Locate the cell with the specified text and output its (X, Y) center coordinate. 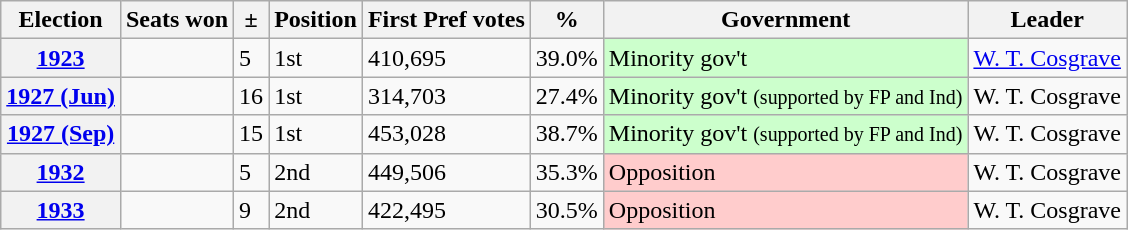
% (566, 20)
± (252, 20)
Position (316, 20)
Election (61, 20)
410,695 (446, 58)
453,028 (446, 134)
30.5% (566, 210)
First Pref votes (446, 20)
38.7% (566, 134)
35.3% (566, 172)
422,495 (446, 210)
15 (252, 134)
314,703 (446, 96)
27.4% (566, 96)
1933 (61, 210)
1932 (61, 172)
Government (786, 20)
1927 (Jun) (61, 96)
Seats won (176, 20)
1927 (Sep) (61, 134)
1923 (61, 58)
Minority gov't (786, 58)
39.0% (566, 58)
449,506 (446, 172)
Leader (1048, 20)
9 (252, 210)
16 (252, 96)
